For the text-containing cell, return its midpoint in [X, Y] coordinate format. 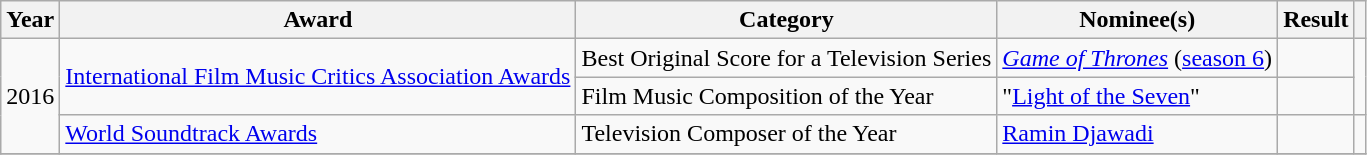
World Soundtrack Awards [318, 134]
International Film Music Critics Association Awards [318, 77]
Nominee(s) [1138, 20]
Film Music Composition of the Year [786, 96]
Award [318, 20]
Ramin Djawadi [1138, 134]
2016 [30, 96]
Game of Thrones (season 6) [1138, 58]
Television Composer of the Year [786, 134]
"Light of the Seven" [1138, 96]
Category [786, 20]
Best Original Score for a Television Series [786, 58]
Year [30, 20]
Result [1316, 20]
